Search for the cell housing the specified text and yield its [x, y] center coordinate. 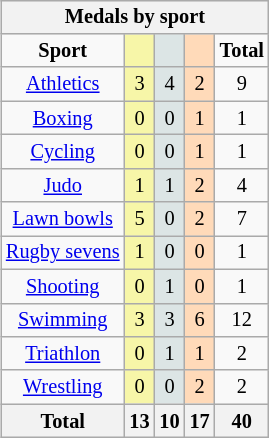
Boxing [63, 118]
Shooting [63, 286]
Wrestling [63, 387]
Cycling [63, 152]
Rugby sevens [63, 253]
12 [242, 320]
10 [170, 421]
6 [200, 320]
5 [139, 219]
13 [139, 421]
Triathlon [63, 354]
9 [242, 84]
7 [242, 219]
Swimming [63, 320]
Athletics [63, 84]
17 [200, 421]
Sport [63, 51]
40 [242, 421]
Lawn bowls [63, 219]
Medals by sport [135, 17]
Judo [63, 185]
